Detect which cell encompasses the target text, then output its (x, y) center coordinate. 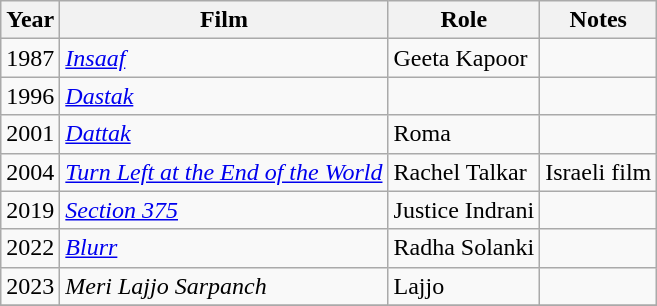
Justice Indrani (464, 210)
Rachel Talkar (464, 172)
1987 (30, 58)
Lajjo (464, 286)
2022 (30, 248)
Radha Solanki (464, 248)
1996 (30, 96)
Blurr (224, 248)
Notes (598, 20)
2019 (30, 210)
Israeli film (598, 172)
Dattak (224, 134)
Year (30, 20)
Dastak (224, 96)
2023 (30, 286)
Film (224, 20)
Meri Lajjo Sarpanch (224, 286)
Roma (464, 134)
Turn Left at the End of the World (224, 172)
Section 375 (224, 210)
Role (464, 20)
2004 (30, 172)
Insaaf (224, 58)
2001 (30, 134)
Geeta Kapoor (464, 58)
